Detect which cell encompasses the target text, then output its [x, y] center coordinate. 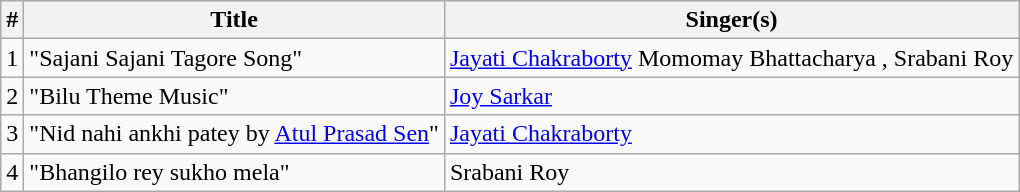
2 [12, 96]
"Sajani Sajani Tagore Song" [234, 58]
Singer(s) [731, 20]
"Nid nahi ankhi patey by Atul Prasad Sen" [234, 134]
Title [234, 20]
1 [12, 58]
# [12, 20]
Jayati Chakraborty Momomay Bhattacharya , Srabani Roy [731, 58]
Srabani Roy [731, 172]
4 [12, 172]
Jayati Chakraborty [731, 134]
3 [12, 134]
"Bilu Theme Music" [234, 96]
"Bhangilo rey sukho mela" [234, 172]
Joy Sarkar [731, 96]
